Identify which cell holds the provided text, then report its (X, Y) central coordinate. 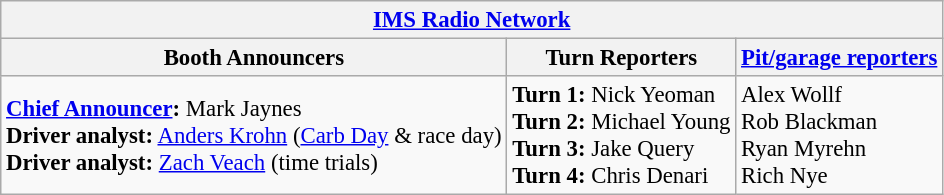
IMS Radio Network (472, 20)
Alex WollfRob BlackmanRyan MyrehnRich Nye (840, 136)
Turn Reporters (622, 58)
Turn 1: Nick YeomanTurn 2: Michael YoungTurn 3: Jake QueryTurn 4: Chris Denari (622, 136)
Chief Announcer: Mark JaynesDriver analyst: Anders Krohn (Carb Day & race day)Driver analyst: Zach Veach (time trials) (254, 136)
Booth Announcers (254, 58)
Pit/garage reporters (840, 58)
